Detect which cell encompasses the target text, then output its (x, y) center coordinate. 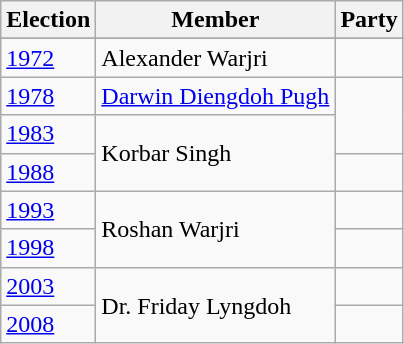
1978 (48, 96)
1998 (48, 248)
Election (48, 20)
2003 (48, 286)
1983 (48, 134)
1993 (48, 210)
1988 (48, 172)
Korbar Singh (216, 153)
Alexander Warjri (216, 58)
1972 (48, 58)
Dr. Friday Lyngdoh (216, 305)
Member (216, 20)
2008 (48, 324)
Darwin Diengdoh Pugh (216, 96)
Roshan Warjri (216, 229)
Party (369, 20)
